Search for the cell housing the specified text and yield its (x, y) center coordinate. 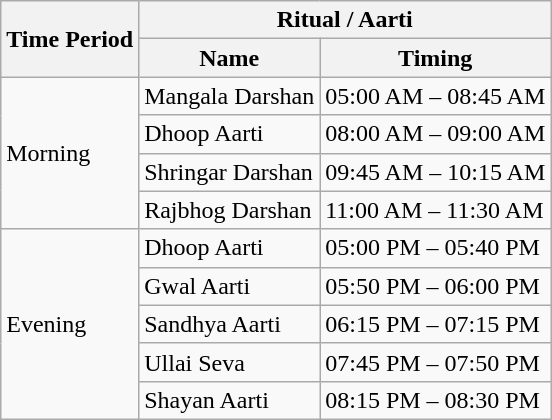
Gwal Aarti (230, 286)
Ullai Seva (230, 362)
Rajbhog Darshan (230, 210)
Sandhya Aarti (230, 324)
Name (230, 58)
Evening (70, 324)
Mangala Darshan (230, 96)
05:00 AM – 08:45 AM (436, 96)
Shringar Darshan (230, 172)
Ritual / Aarti (345, 20)
08:00 AM – 09:00 AM (436, 134)
Morning (70, 153)
05:50 PM – 06:00 PM (436, 286)
06:15 PM – 07:15 PM (436, 324)
08:15 PM – 08:30 PM (436, 400)
Timing (436, 58)
05:00 PM – 05:40 PM (436, 248)
11:00 AM – 11:30 AM (436, 210)
Time Period (70, 39)
09:45 AM – 10:15 AM (436, 172)
Shayan Aarti (230, 400)
07:45 PM – 07:50 PM (436, 362)
